Output the (X, Y) coordinate of the center of the cell containing the given text.  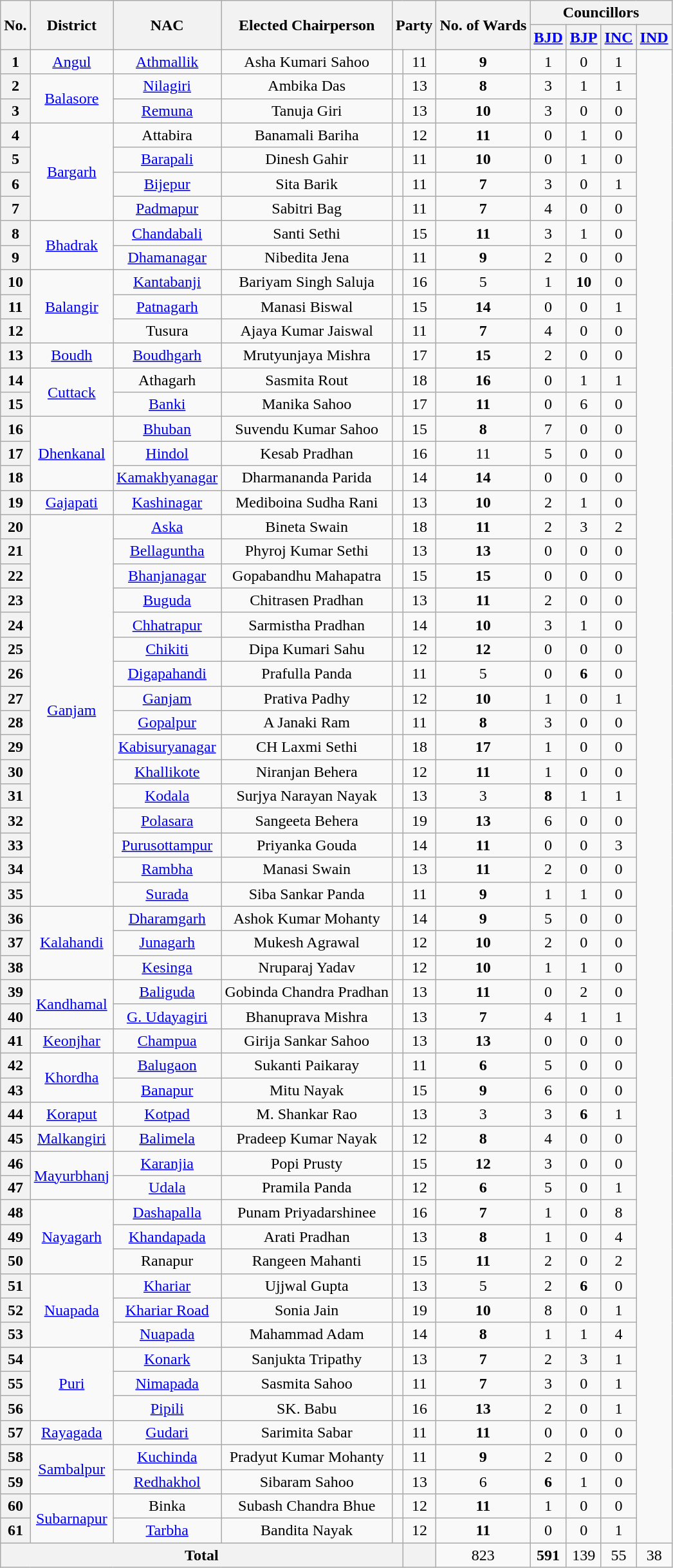
Kalahandi (71, 943)
Banapur (167, 1090)
Boudhgarh (167, 356)
23 (15, 600)
Phyroj Kumar Sethi (307, 551)
Nibedita Jena (307, 257)
Nruparaj Yadav (307, 967)
Ranapur (167, 1261)
Digapahandi (167, 673)
Manika Sahoo (307, 405)
Subarnapur (71, 1518)
Mukesh Agrawal (307, 943)
Khandapada (167, 1237)
Remuna (167, 111)
Malkangiri (71, 1139)
21 (15, 551)
40 (15, 1016)
Athagarh (167, 380)
Udala (167, 1188)
INC (619, 37)
Baliguda (167, 992)
60 (15, 1506)
Pradeep Kumar Nayak (307, 1139)
Pramila Panda (307, 1188)
Punam Priyadarshinee (307, 1212)
45 (15, 1139)
Dhenkanal (71, 453)
139 (584, 1555)
Rayagada (71, 1432)
Ujjwal Gupta (307, 1286)
33 (15, 845)
22 (15, 576)
58 (15, 1457)
42 (15, 1065)
Sarmistha Pradhan (307, 624)
Subash Chandra Bhue (307, 1506)
Sukanti Paikaray (307, 1065)
59 (15, 1481)
Dharamgarh (167, 918)
BJP (584, 37)
53 (15, 1335)
Popi Prusty (307, 1163)
47 (15, 1188)
Bijepur (167, 184)
Kodala (167, 796)
Koraput (71, 1115)
Gobinda Chandra Pradhan (307, 992)
Buguda (167, 600)
Sonia Jain (307, 1310)
Asha Kumari Sahoo (307, 62)
Gudari (167, 1432)
24 (15, 624)
Elected Chairperson (307, 25)
37 (15, 943)
Banki (167, 405)
Councillors (601, 13)
Dinesh Gahir (307, 160)
48 (15, 1212)
823 (483, 1555)
Prafulla Panda (307, 673)
56 (15, 1408)
Bhuban (167, 429)
Athmallik (167, 62)
Siba Sankar Panda (307, 894)
No. of Wards (483, 25)
District (71, 25)
Bandita Nayak (307, 1531)
Khallikote (167, 772)
Ambika Das (307, 86)
Manasi Biswal (307, 307)
Cuttack (71, 392)
No. (15, 25)
Gopabandhu Mahapatra (307, 576)
Sambalpur (71, 1469)
Bellaguntha (167, 551)
Polasara (167, 821)
50 (15, 1261)
Champua (167, 1041)
Sibaram Sahoo (307, 1481)
Purusottampur (167, 845)
SK. Babu (307, 1408)
Party (414, 25)
39 (15, 992)
Mediboina Sudha Rani (307, 502)
54 (15, 1359)
Kashinagar (167, 502)
26 (15, 673)
Redhakhol (167, 1481)
Mahammad Adam (307, 1335)
Nimapada (167, 1383)
Sasmita Sahoo (307, 1383)
Mitu Nayak (307, 1090)
52 (15, 1310)
M. Shankar Rao (307, 1115)
20 (15, 527)
44 (15, 1115)
A Janaki Ram (307, 723)
27 (15, 698)
Aska (167, 527)
Karanjia (167, 1163)
Balimela (167, 1139)
Rangeen Mahanti (307, 1261)
Bhanuprava Mishra (307, 1016)
Bineta Swain (307, 527)
Mrutyunjaya Mishra (307, 356)
Kotpad (167, 1115)
Kesab Pradhan (307, 453)
Dhamanagar (167, 257)
Attabira (167, 135)
591 (548, 1555)
Kabisuryanagar (167, 747)
Gajapati (71, 502)
57 (15, 1432)
Padmapur (167, 208)
Tanuja Giri (307, 111)
Kuchinda (167, 1457)
G. Udayagiri (167, 1016)
32 (15, 821)
Niranjan Behera (307, 772)
Manasi Swain (307, 870)
CH Laxmi Sethi (307, 747)
Dipa Kumari Sahu (307, 649)
Priyanka Gouda (307, 845)
Sabitri Bag (307, 208)
BJD (548, 37)
28 (15, 723)
Kantabanji (167, 282)
Khariar (167, 1286)
Gopalpur (167, 723)
Konark (167, 1359)
41 (15, 1041)
Kandhamal (71, 1004)
Sarimita Sabar (307, 1432)
Bargarh (71, 172)
Bhadrak (71, 245)
Balasore (71, 98)
30 (15, 772)
29 (15, 747)
61 (15, 1531)
Total (202, 1555)
Bariyam Singh Saluja (307, 282)
Puri (71, 1383)
34 (15, 870)
Tusura (167, 331)
Ashok Kumar Mohanty (307, 918)
Balangir (71, 306)
Sasmita Rout (307, 380)
Angul (71, 62)
Sanjukta Tripathy (307, 1359)
Suvendu Kumar Sahoo (307, 429)
Balugaon (167, 1065)
Girija Sankar Sahoo (307, 1041)
Nilagiri (167, 86)
Patnagarh (167, 307)
Chandabali (167, 233)
35 (15, 894)
Bhanjanagar (167, 576)
Khariar Road (167, 1310)
Hindol (167, 453)
Kesinga (167, 967)
Pradyut Kumar Mohanty (307, 1457)
25 (15, 649)
NAC (167, 25)
43 (15, 1090)
Keonjhar (71, 1041)
Surada (167, 894)
Khordha (71, 1077)
Chikiti (167, 649)
31 (15, 796)
49 (15, 1237)
46 (15, 1163)
Banamali Bariha (307, 135)
Boudh (71, 356)
Pipili (167, 1408)
51 (15, 1286)
Junagarh (167, 943)
IND (654, 37)
Dashapalla (167, 1212)
Sita Barik (307, 184)
Kamakhyanagar (167, 478)
Arati Pradhan (307, 1237)
Dharmananda Parida (307, 478)
36 (15, 918)
Chhatrapur (167, 624)
Tarbha (167, 1531)
Prativa Padhy (307, 698)
Ajaya Kumar Jaiswal (307, 331)
Rambha (167, 870)
Santi Sethi (307, 233)
Barapali (167, 160)
Nayagarh (71, 1237)
Sangeeta Behera (307, 821)
Binka (167, 1506)
Chitrasen Pradhan (307, 600)
Mayurbhanj (71, 1176)
Surjya Narayan Nayak (307, 796)
